Pinpoint the cell where the given text exists, returning its [X, Y] midpoint coordinate. 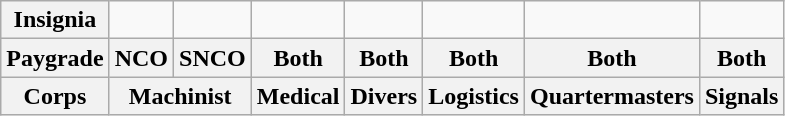
SNCO [213, 58]
Signals [741, 96]
Divers [384, 96]
Corps [55, 96]
Quartermasters [612, 96]
Machinist [180, 96]
NCO [141, 58]
Logistics [474, 96]
Paygrade [55, 58]
Insignia [55, 20]
Medical [298, 96]
